Return (X, Y) of the center of cell containing provided text 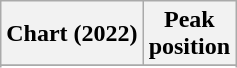
Peakposition (189, 34)
Chart (2022) (72, 34)
